From the cell containing the given text, extract its center point as (X, Y) coordinate. 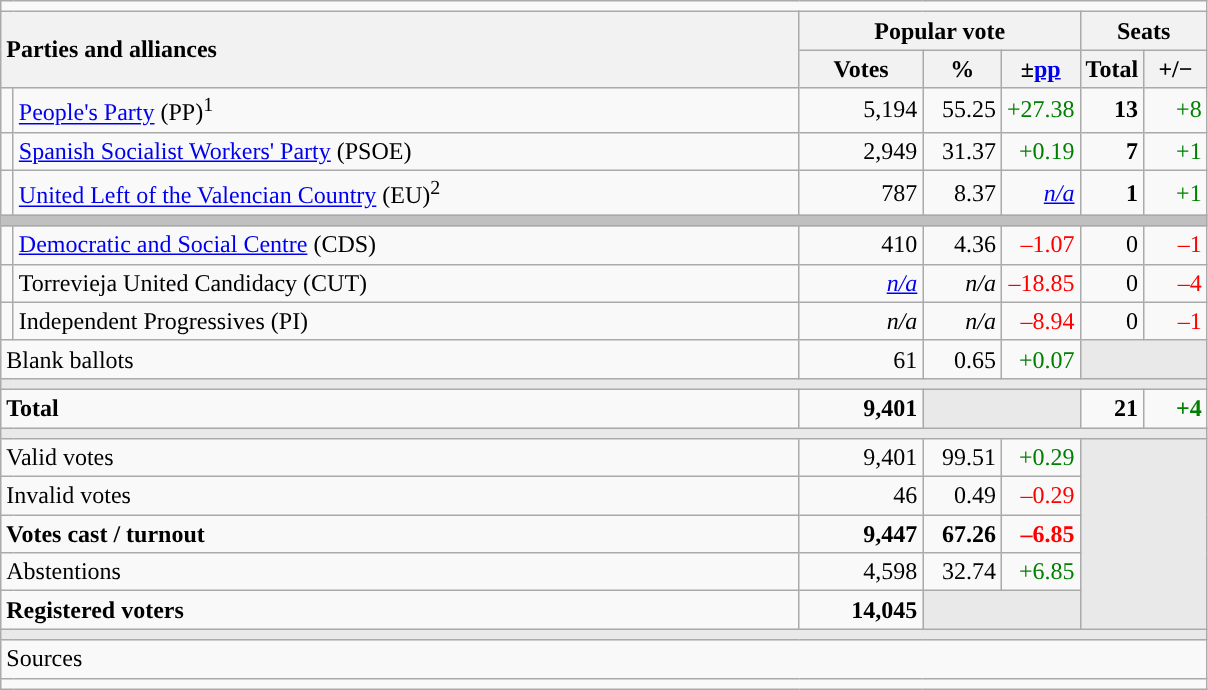
–18.85 (1040, 283)
+/− (1176, 69)
Valid votes (400, 458)
14,045 (861, 610)
United Left of the Valencian Country (EU)2 (406, 194)
Torrevieja United Candidacy (CUT) (406, 283)
Votes cast / turnout (400, 534)
+0.29 (1040, 458)
Popular vote (940, 31)
787 (861, 194)
+8 (1176, 110)
Spanish Socialist Workers' Party (PSOE) (406, 151)
+4 (1176, 408)
Independent Progressives (PI) (406, 321)
5,194 (861, 110)
+6.85 (1040, 572)
% (962, 69)
31.37 (962, 151)
7 (1112, 151)
±pp (1040, 69)
Registered voters (400, 610)
Abstentions (400, 572)
32.74 (962, 572)
55.25 (962, 110)
–1.07 (1040, 245)
People's Party (PP)1 (406, 110)
Blank ballots (400, 359)
Parties and alliances (400, 50)
Democratic and Social Centre (CDS) (406, 245)
–4 (1176, 283)
Invalid votes (400, 496)
410 (861, 245)
9,447 (861, 534)
46 (861, 496)
4,598 (861, 572)
+0.07 (1040, 359)
0.65 (962, 359)
61 (861, 359)
1 (1112, 194)
0.49 (962, 496)
+27.38 (1040, 110)
–6.85 (1040, 534)
2,949 (861, 151)
Seats (1144, 31)
+0.19 (1040, 151)
67.26 (962, 534)
–0.29 (1040, 496)
13 (1112, 110)
99.51 (962, 458)
–8.94 (1040, 321)
Votes (861, 69)
8.37 (962, 194)
Sources (604, 659)
21 (1112, 408)
4.36 (962, 245)
